Search for the cell housing the specified text and yield its [x, y] center coordinate. 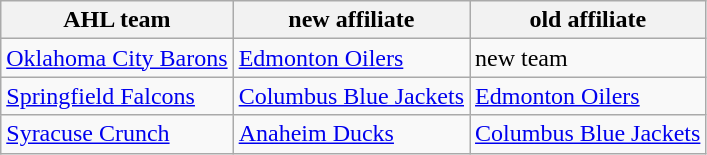
new team [588, 58]
AHL team [117, 20]
Anaheim Ducks [351, 134]
Springfield Falcons [117, 96]
Oklahoma City Barons [117, 58]
old affiliate [588, 20]
Syracuse Crunch [117, 134]
new affiliate [351, 20]
